Detect which cell encompasses the target text, then output its (x, y) center coordinate. 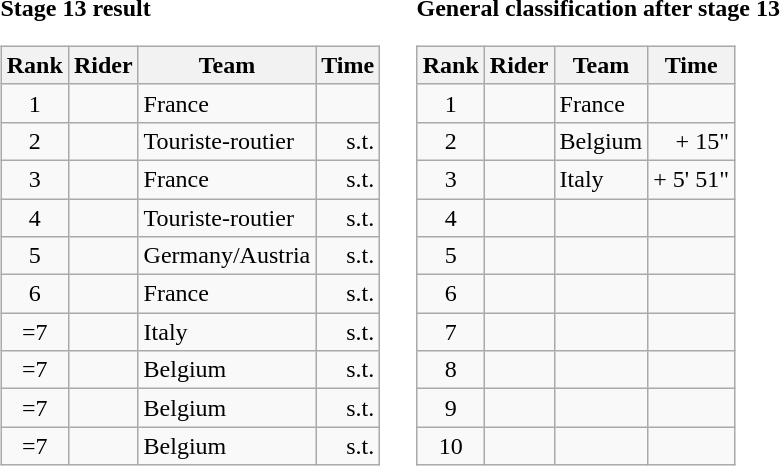
10 (450, 446)
+ 15" (692, 141)
Germany/Austria (227, 256)
+ 5' 51" (692, 179)
8 (450, 370)
7 (450, 332)
9 (450, 408)
